Identify which cell holds the provided text, then report its (x, y) central coordinate. 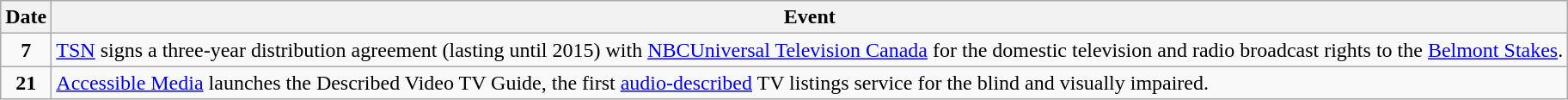
21 (26, 83)
Date (26, 17)
7 (26, 50)
Accessible Media launches the Described Video TV Guide, the first audio-described TV listings service for the blind and visually impaired. (810, 83)
Event (810, 17)
